From the cell containing the given text, extract its center point as (X, Y) coordinate. 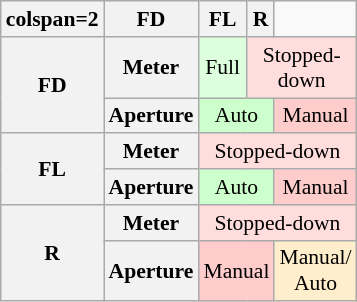
colspan=2 (52, 19)
Full (222, 68)
Manual/ Auto (315, 270)
